From the cell containing the given text, extract its center point as (X, Y) coordinate. 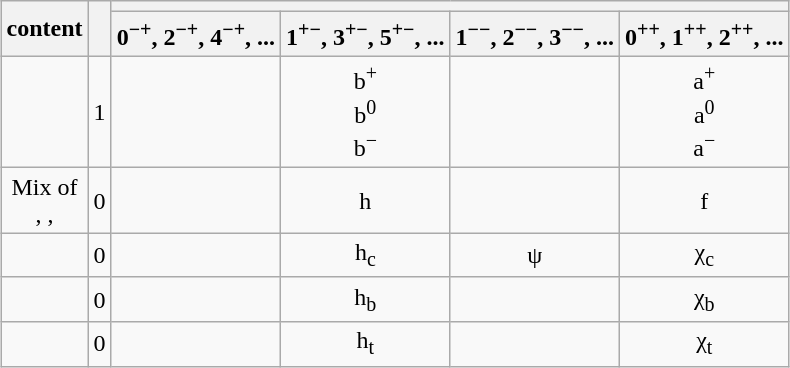
b+b0b− (366, 112)
hb (366, 299)
χt (704, 344)
1+−, 3+−, 5+−, ... (366, 34)
a+a0a− (704, 112)
h (366, 200)
χb (704, 299)
1 (100, 112)
Mix of , , (44, 200)
ψ (534, 255)
1−−, 2−−, 3−−, ... (534, 34)
content (44, 29)
χc (704, 255)
0++, 1++, 2++, ... (704, 34)
hc (366, 255)
ht (366, 344)
0−+, 2−+, 4−+, ... (196, 34)
f (704, 200)
